For the text-containing cell, return its midpoint in (x, y) coordinate format. 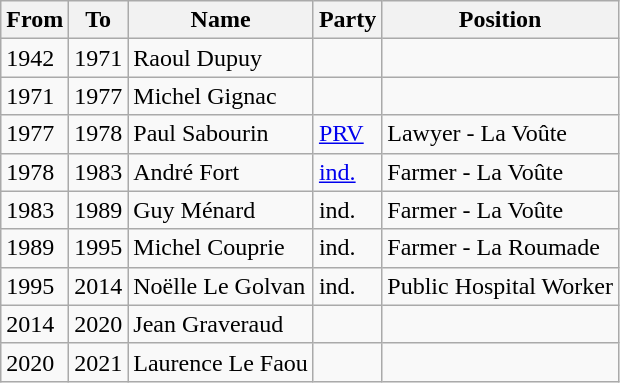
Position (500, 20)
Guy Ménard (221, 210)
Farmer - La Roumade (500, 248)
Michel Couprie (221, 248)
PRV (347, 134)
To (98, 20)
2021 (98, 362)
Paul Sabourin (221, 134)
1942 (35, 58)
Lawyer - La Voûte (500, 134)
Raoul Dupuy (221, 58)
Michel Gignac (221, 96)
Public Hospital Worker (500, 286)
Name (221, 20)
Laurence Le Faou (221, 362)
Noëlle Le Golvan (221, 286)
Party (347, 20)
André Fort (221, 172)
From (35, 20)
Jean Graveraud (221, 324)
